Locate the cell with the specified text and output its (X, Y) center coordinate. 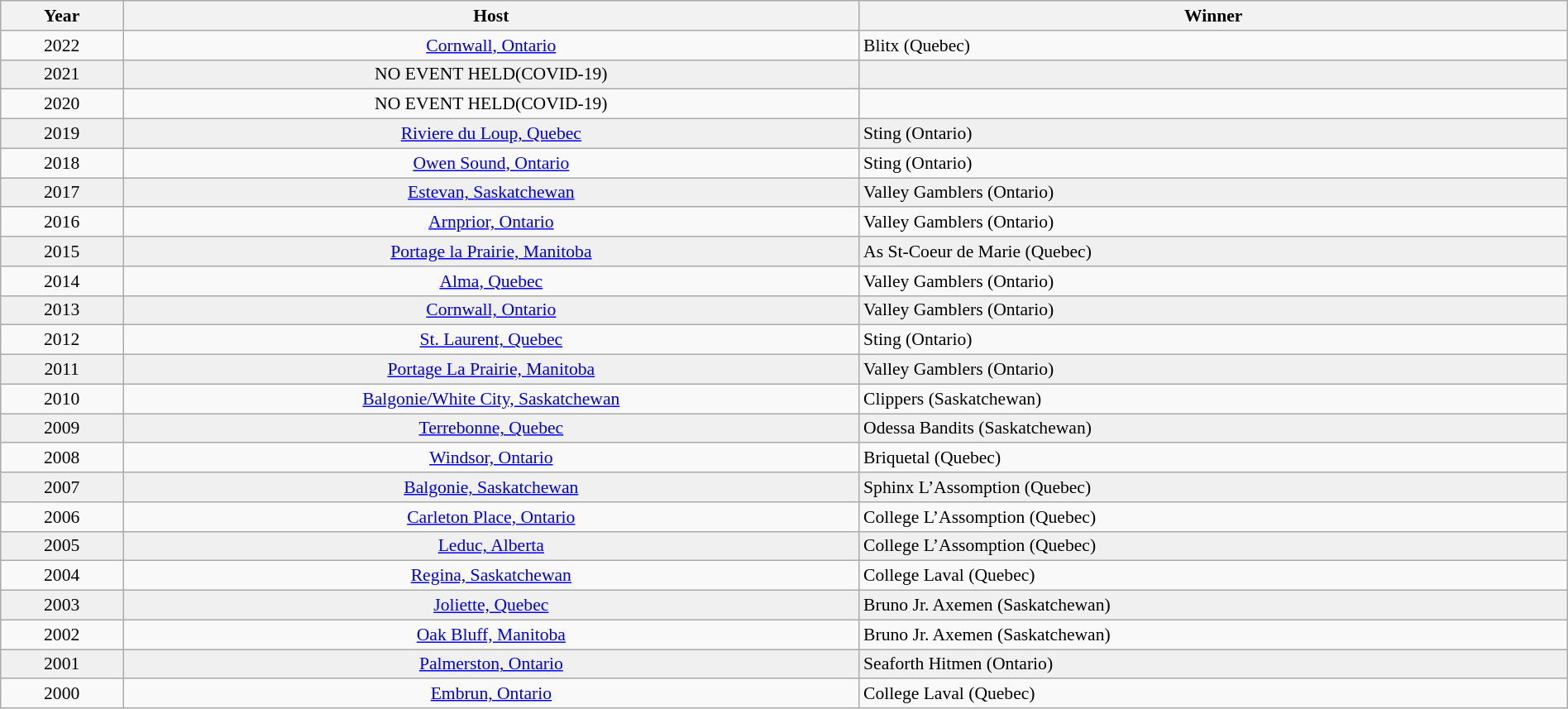
Palmerston, Ontario (491, 664)
Joliette, Quebec (491, 606)
Estevan, Saskatchewan (491, 193)
2020 (62, 104)
Arnprior, Ontario (491, 223)
Alma, Quebec (491, 281)
St. Laurent, Quebec (491, 340)
Year (62, 16)
Portage La Prairie, Manitoba (491, 370)
Owen Sound, Ontario (491, 163)
2004 (62, 576)
Balgonie, Saskatchewan (491, 487)
2002 (62, 635)
Regina, Saskatchewan (491, 576)
Blitx (Quebec) (1213, 46)
Carleton Place, Ontario (491, 517)
2003 (62, 606)
2008 (62, 458)
Portage la Prairie, Manitoba (491, 252)
2005 (62, 546)
2018 (62, 163)
2021 (62, 74)
2014 (62, 281)
Riviere du Loup, Quebec (491, 134)
Oak Bluff, Manitoba (491, 635)
2009 (62, 429)
2019 (62, 134)
Briquetal (Quebec) (1213, 458)
2016 (62, 223)
Terrebonne, Quebec (491, 429)
Leduc, Alberta (491, 546)
2012 (62, 340)
Embrun, Ontario (491, 694)
2006 (62, 517)
2017 (62, 193)
2010 (62, 399)
Seaforth Hitmen (Ontario) (1213, 664)
Windsor, Ontario (491, 458)
Clippers (Saskatchewan) (1213, 399)
Winner (1213, 16)
As St-Coeur de Marie (Quebec) (1213, 252)
Balgonie/White City, Saskatchewan (491, 399)
2011 (62, 370)
2007 (62, 487)
Host (491, 16)
2001 (62, 664)
2022 (62, 46)
2015 (62, 252)
2013 (62, 310)
Sphinx L’Assomption (Quebec) (1213, 487)
2000 (62, 694)
Odessa Bandits (Saskatchewan) (1213, 429)
